Return [X, Y] of the center of cell containing provided text 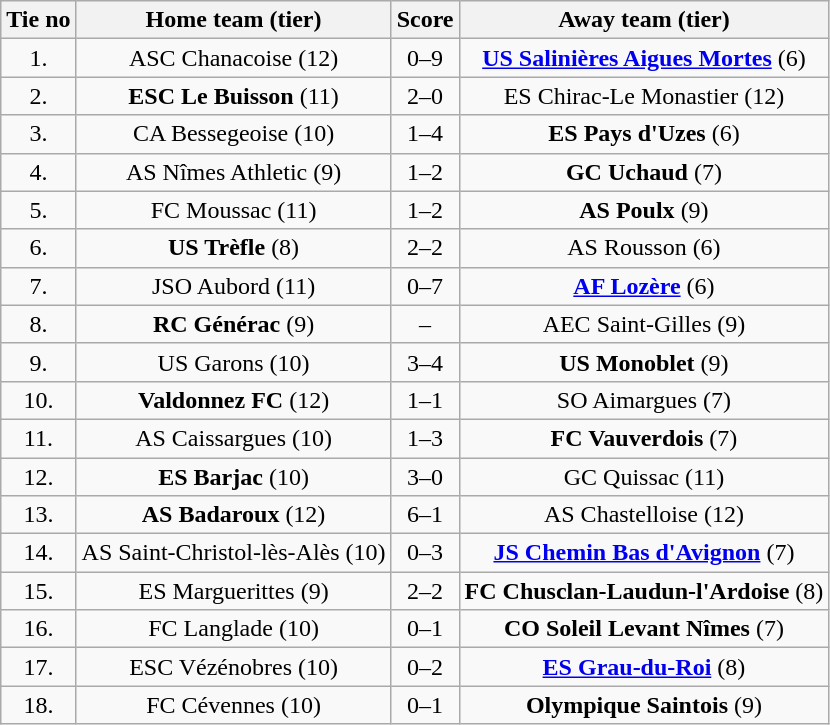
JS Chemin Bas d'Avignon (7) [644, 553]
6–1 [425, 515]
ESC Le Buisson (11) [234, 96]
8. [38, 324]
1. [38, 58]
7. [38, 286]
SO Aimargues (7) [644, 400]
Score [425, 20]
AS Saint-Christol-lès-Alès (10) [234, 553]
US Salinières Aigues Mortes (6) [644, 58]
5. [38, 210]
AEC Saint-Gilles (9) [644, 324]
FC Vauverdois (7) [644, 438]
14. [38, 553]
12. [38, 477]
CO Soleil Levant Nîmes (7) [644, 629]
AS Caissargues (10) [234, 438]
AS Badaroux (12) [234, 515]
US Monoblet (9) [644, 362]
ES Pays d'Uzes (6) [644, 134]
GC Uchaud (7) [644, 172]
FC Langlade (10) [234, 629]
17. [38, 667]
GC Quissac (11) [644, 477]
18. [38, 705]
RC Générac (9) [234, 324]
Valdonnez FC (12) [234, 400]
0–9 [425, 58]
Away team (tier) [644, 20]
11. [38, 438]
FC Chusclan-Laudun-l'Ardoise (8) [644, 591]
AS Nîmes Athletic (9) [234, 172]
– [425, 324]
FC Cévennes (10) [234, 705]
0–2 [425, 667]
3–4 [425, 362]
1–1 [425, 400]
CA Bessegeoise (10) [234, 134]
AS Chastelloise (12) [644, 515]
13. [38, 515]
4. [38, 172]
Tie no [38, 20]
US Garons (10) [234, 362]
Home team (tier) [234, 20]
15. [38, 591]
9. [38, 362]
0–3 [425, 553]
Olympique Saintois (9) [644, 705]
AF Lozère (6) [644, 286]
ESC Vézénobres (10) [234, 667]
FC Moussac (11) [234, 210]
1–4 [425, 134]
AS Rousson (6) [644, 248]
ES Barjac (10) [234, 477]
US Trèfle (8) [234, 248]
10. [38, 400]
ES Chirac-Le Monastier (12) [644, 96]
JSO Aubord (11) [234, 286]
ES Grau-du-Roi (8) [644, 667]
6. [38, 248]
ES Marguerittes (9) [234, 591]
0–7 [425, 286]
ASC Chanacoise (12) [234, 58]
3–0 [425, 477]
2–0 [425, 96]
16. [38, 629]
3. [38, 134]
1–3 [425, 438]
AS Poulx (9) [644, 210]
2. [38, 96]
